Extract the (X, Y) coordinate from the center of the cell holding the provided text.  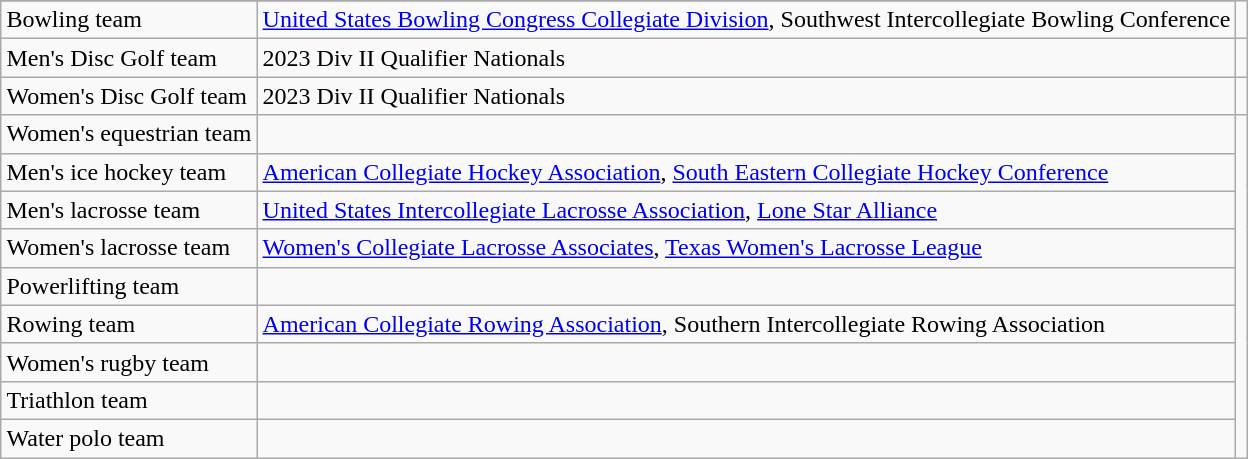
Women's equestrian team (129, 134)
Men's lacrosse team (129, 210)
Women's Collegiate Lacrosse Associates, Texas Women's Lacrosse League (746, 248)
Triathlon team (129, 400)
United States Intercollegiate Lacrosse Association, Lone Star Alliance (746, 210)
Women's Disc Golf team (129, 96)
Rowing team (129, 324)
Women's rugby team (129, 362)
Men's ice hockey team (129, 172)
American Collegiate Hockey Association, South Eastern Collegiate Hockey Conference (746, 172)
Bowling team (129, 20)
Powerlifting team (129, 286)
United States Bowling Congress Collegiate Division, Southwest Intercollegiate Bowling Conference (746, 20)
Water polo team (129, 438)
American Collegiate Rowing Association, Southern Intercollegiate Rowing Association (746, 324)
Men's Disc Golf team (129, 58)
Women's lacrosse team (129, 248)
